Detect which cell encompasses the target text, then output its [X, Y] center coordinate. 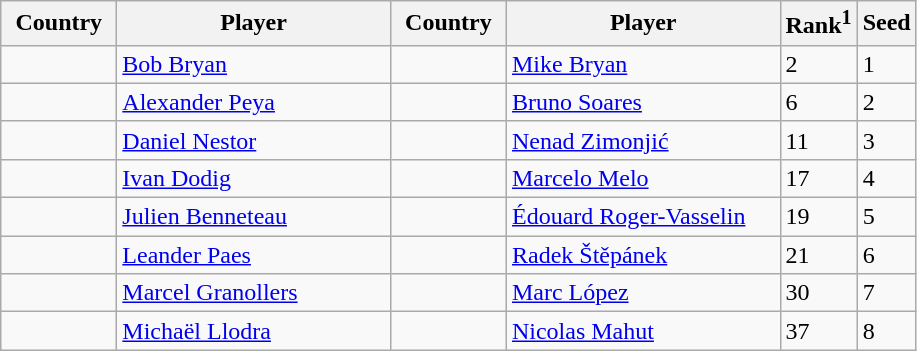
7 [886, 293]
Marcelo Melo [643, 178]
Alexander Peya [254, 102]
17 [818, 178]
Bob Bryan [254, 64]
Leander Paes [254, 255]
Seed [886, 24]
Julien Benneteau [254, 217]
Rank1 [818, 24]
Bruno Soares [643, 102]
Mike Bryan [643, 64]
Michaël Llodra [254, 331]
3 [886, 140]
4 [886, 178]
Radek Štěpánek [643, 255]
11 [818, 140]
5 [886, 217]
1 [886, 64]
Nenad Zimonjić [643, 140]
30 [818, 293]
Marcel Granollers [254, 293]
Marc López [643, 293]
21 [818, 255]
Ivan Dodig [254, 178]
37 [818, 331]
Édouard Roger-Vasselin [643, 217]
19 [818, 217]
Nicolas Mahut [643, 331]
Daniel Nestor [254, 140]
8 [886, 331]
